Extract the [X, Y] coordinate from the center of the cell holding the provided text.  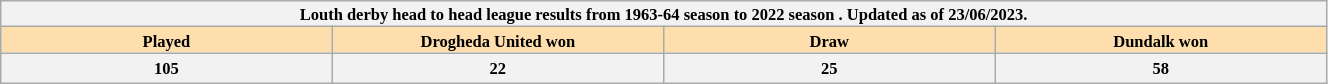
Draw [830, 40]
Played [166, 40]
58 [1160, 68]
Louth derby head to head league results from 1963-64 season to 2022 season . Updated as of 23/06/2023. [664, 14]
25 [830, 68]
22 [498, 68]
Drogheda United won [498, 40]
Dundalk won [1160, 40]
105 [166, 68]
